Provide the [x, y] coordinate of the cell's center where the given text is located.  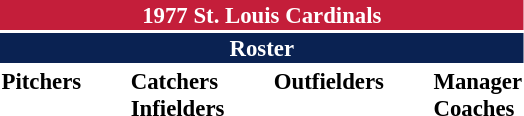
1977 St. Louis Cardinals [262, 15]
Roster [262, 48]
